Determine the [x, y] coordinate at the center of the cell enclosing the given text.  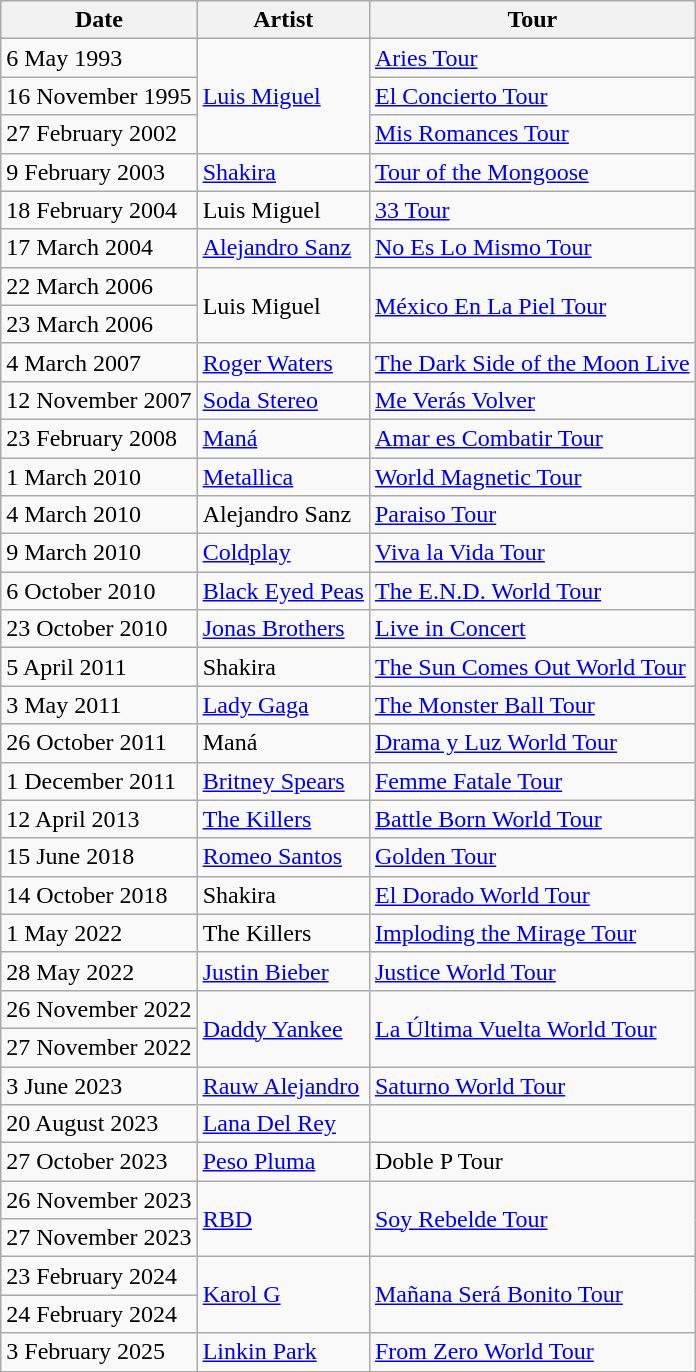
26 October 2011 [99, 743]
17 March 2004 [99, 248]
Imploding the Mirage Tour [532, 933]
27 February 2002 [99, 134]
3 May 2011 [99, 705]
Live in Concert [532, 629]
La Última Vuelta World Tour [532, 1028]
6 October 2010 [99, 591]
Romeo Santos [283, 857]
México En La Piel Tour [532, 305]
23 March 2006 [99, 324]
Artist [283, 20]
Amar es Combatir Tour [532, 438]
26 November 2023 [99, 1200]
16 November 1995 [99, 96]
26 November 2022 [99, 1009]
The Dark Side of the Moon Live [532, 362]
3 June 2023 [99, 1085]
Lana Del Rey [283, 1124]
The Monster Ball Tour [532, 705]
1 March 2010 [99, 477]
Paraiso Tour [532, 515]
27 November 2023 [99, 1238]
23 October 2010 [99, 629]
22 March 2006 [99, 286]
Roger Waters [283, 362]
6 May 1993 [99, 58]
15 June 2018 [99, 857]
Justin Bieber [283, 971]
Femme Fatale Tour [532, 781]
RBD [283, 1219]
23 February 2024 [99, 1276]
Lady Gaga [283, 705]
Black Eyed Peas [283, 591]
4 March 2010 [99, 515]
Metallica [283, 477]
Date [99, 20]
Saturno World Tour [532, 1085]
3 February 2025 [99, 1352]
Coldplay [283, 553]
Doble P Tour [532, 1162]
Tour of the Mongoose [532, 172]
5 April 2011 [99, 667]
Viva la Vida Tour [532, 553]
Karol G [283, 1295]
Tour [532, 20]
23 February 2008 [99, 438]
Linkin Park [283, 1352]
12 November 2007 [99, 400]
20 August 2023 [99, 1124]
14 October 2018 [99, 895]
Jonas Brothers [283, 629]
Rauw Alejandro [283, 1085]
33 Tour [532, 210]
18 February 2004 [99, 210]
Golden Tour [532, 857]
Soy Rebelde Tour [532, 1219]
From Zero World Tour [532, 1352]
Mis Romances Tour [532, 134]
No Es Lo Mismo Tour [532, 248]
Justice World Tour [532, 971]
Aries Tour [532, 58]
Me Verás Volver [532, 400]
24 February 2024 [99, 1314]
28 May 2022 [99, 971]
The Sun Comes Out World Tour [532, 667]
27 November 2022 [99, 1047]
World Magnetic Tour [532, 477]
The E.N.D. World Tour [532, 591]
1 May 2022 [99, 933]
Mañana Será Bonito Tour [532, 1295]
Battle Born World Tour [532, 819]
12 April 2013 [99, 819]
Drama y Luz World Tour [532, 743]
9 February 2003 [99, 172]
Soda Stereo [283, 400]
9 March 2010 [99, 553]
El Concierto Tour [532, 96]
27 October 2023 [99, 1162]
El Dorado World Tour [532, 895]
Daddy Yankee [283, 1028]
4 March 2007 [99, 362]
Britney Spears [283, 781]
1 December 2011 [99, 781]
Peso Pluma [283, 1162]
